From the cell containing the given text, extract its center point as (X, Y) coordinate. 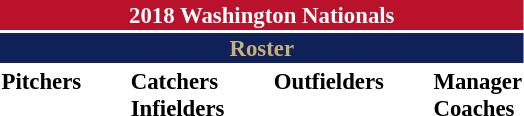
Roster (262, 48)
2018 Washington Nationals (262, 15)
